Find where the given text appears and provide that cell's center as [X, Y] coordinate. 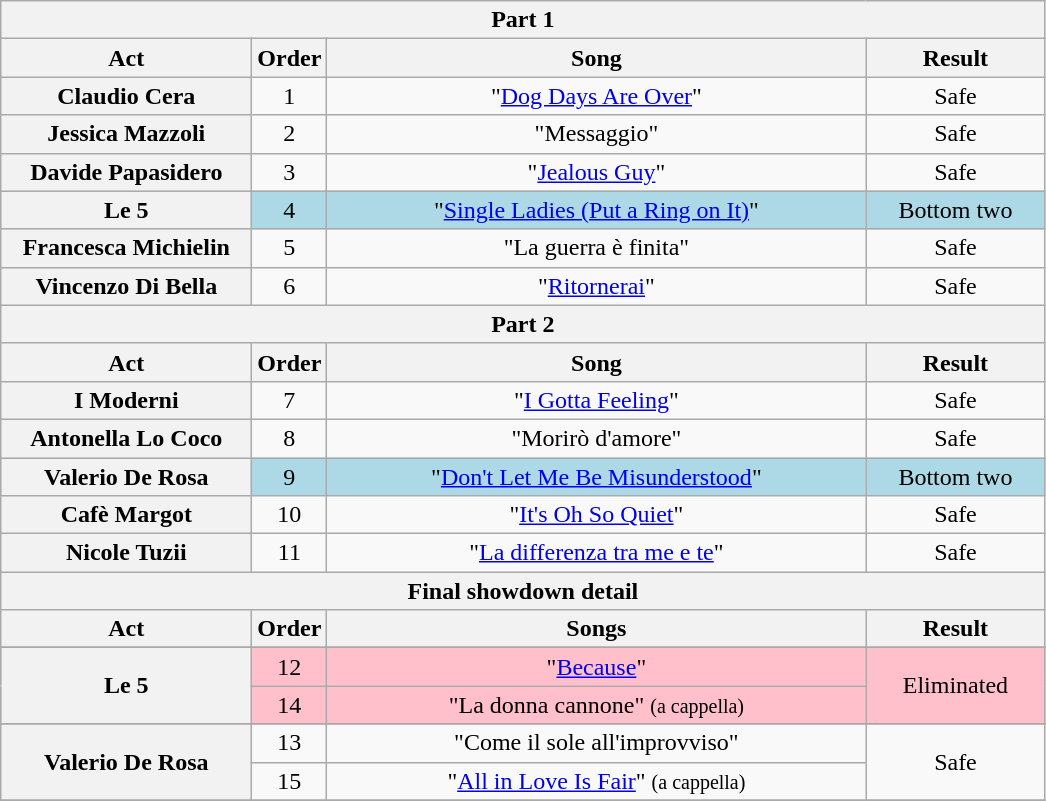
"Single Ladies (Put a Ring on It)" [596, 210]
15 [290, 781]
Songs [596, 629]
"Ritornerai" [596, 286]
"La guerra è finita" [596, 248]
Claudio Cera [126, 96]
"All in Love Is Fair" (a cappella) [596, 781]
13 [290, 743]
Nicole Tuzii [126, 553]
Vincenzo Di Bella [126, 286]
6 [290, 286]
"Morirò d'amore" [596, 438]
11 [290, 553]
Cafè Margot [126, 515]
1 [290, 96]
"Because" [596, 667]
8 [290, 438]
3 [290, 172]
"Jealous Guy" [596, 172]
"La differenza tra me e te" [596, 553]
10 [290, 515]
Antonella Lo Coco [126, 438]
"I Gotta Feeling" [596, 400]
I Moderni [126, 400]
12 [290, 667]
2 [290, 134]
"Messaggio" [596, 134]
"Dog Days Are Over" [596, 96]
"Don't Let Me Be Misunderstood" [596, 477]
Eliminated [956, 686]
Francesca Michielin [126, 248]
"La donna cannone" (a cappella) [596, 705]
"It's Oh So Quiet" [596, 515]
Davide Papasidero [126, 172]
Jessica Mazzoli [126, 134]
"Come il sole all'improvviso" [596, 743]
7 [290, 400]
Part 2 [523, 324]
9 [290, 477]
Part 1 [523, 20]
14 [290, 705]
4 [290, 210]
Final showdown detail [523, 591]
5 [290, 248]
